Locate the cell with the specified text and output its (X, Y) center coordinate. 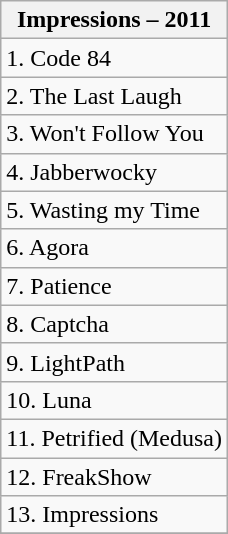
13. Impressions (114, 515)
4. Jabberwocky (114, 172)
9. LightPath (114, 362)
10. Luna (114, 400)
5. Wasting my Time (114, 210)
7. Patience (114, 286)
8. Captcha (114, 324)
11. Petrified (Medusa) (114, 438)
3. Won't Follow You (114, 134)
12. FreakShow (114, 477)
1. Code 84 (114, 58)
6. Agora (114, 248)
Impressions – 2011 (114, 20)
2. The Last Laugh (114, 96)
